Scan for the cell matching the given text and deliver its [x, y] coordinate at center. 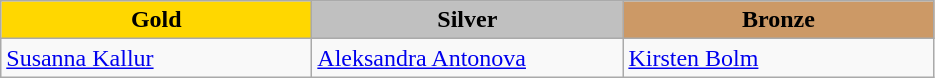
Kirsten Bolm [778, 58]
Aleksandra Antonova [468, 58]
Bronze [778, 20]
Gold [156, 20]
Susanna Kallur [156, 58]
Silver [468, 20]
